Search for the cell housing the specified text and yield its [x, y] center coordinate. 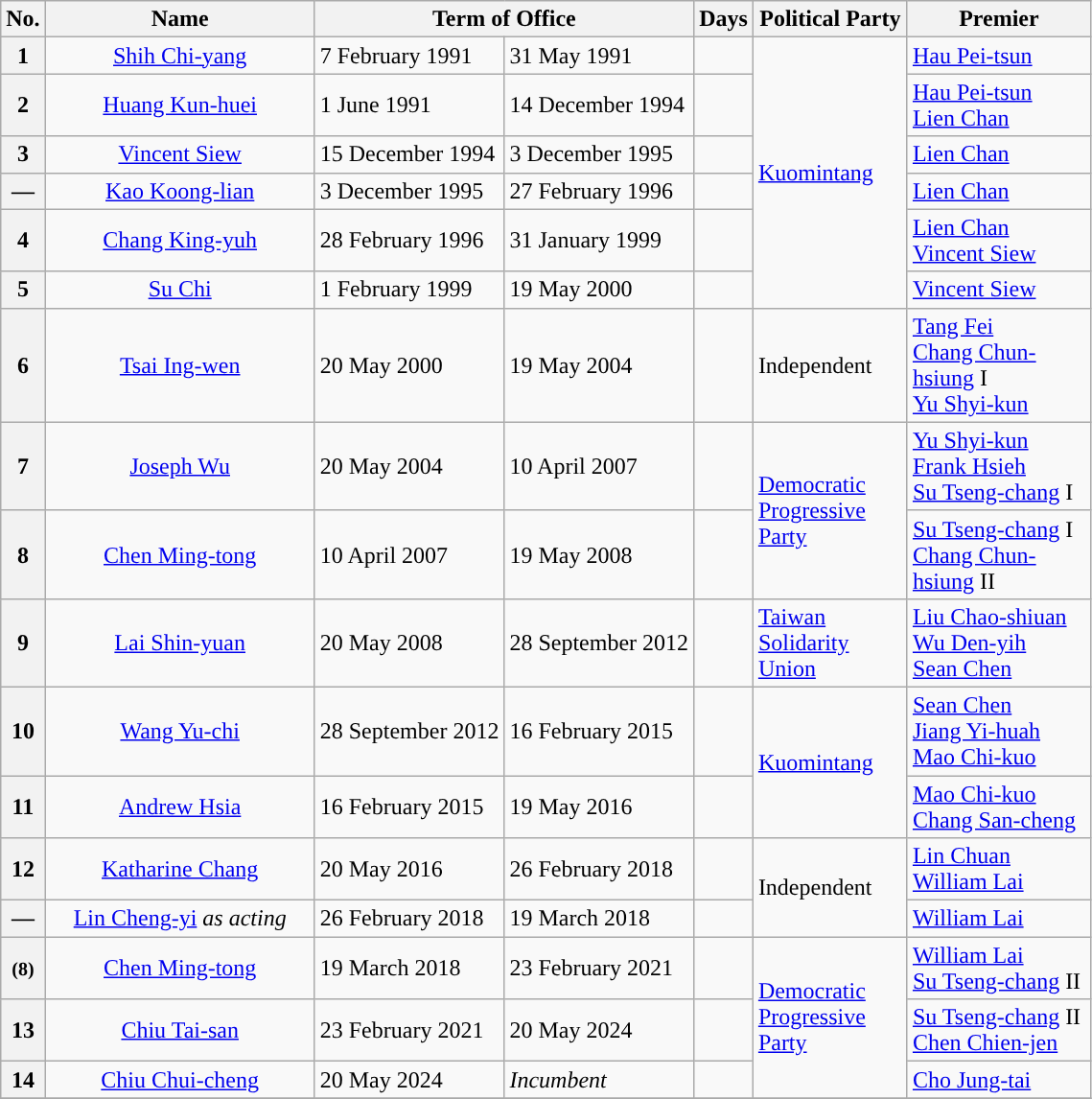
Mao Chi-kuoChang San-cheng [999, 806]
Days [724, 19]
Shih Chi-yang [180, 56]
1 February 1999 [409, 290]
13 [23, 1030]
Chiu Chui-cheng [180, 1080]
Premier [999, 19]
Term of Office [504, 19]
Tang FeiChang Chun-hsiung IYu Shyi-kun [999, 364]
11 [23, 806]
Tsai Ing-wen [180, 364]
Su Chi [180, 290]
31 May 1991 [599, 56]
Cho Jung-tai [999, 1080]
Huang Kun-huei [180, 105]
(8) [23, 969]
19 May 2016 [599, 806]
Lien ChanVincent Siew [999, 240]
Su Tseng-chang IChang Chun-hsiung II [999, 554]
Yu Shyi-kunFrank HsiehSu Tseng-chang I [999, 466]
Liu Chao-shiuanWu Den-yihSean Chen [999, 643]
Wang Yu-chi [180, 731]
Hau Pei-tsun [999, 56]
Name [180, 19]
Hau Pei-tsunLien Chan [999, 105]
Sean ChenJiang Yi-huahMao Chi-kuo [999, 731]
Chang King-yuh [180, 240]
5 [23, 290]
Kao Koong-lian [180, 191]
1 June 1991 [409, 105]
20 May 2016 [409, 869]
6 [23, 364]
20 May 2004 [409, 466]
14 December 1994 [599, 105]
Joseph Wu [180, 466]
No. [23, 19]
William Lai [999, 919]
Taiwan Solidarity Union [830, 643]
20 May 2000 [409, 364]
8 [23, 554]
Andrew Hsia [180, 806]
1 [23, 56]
7 [23, 466]
15 December 1994 [409, 154]
19 May 2008 [599, 554]
19 May 2004 [599, 364]
20 May 2008 [409, 643]
3 [23, 154]
19 May 2000 [599, 290]
7 February 1991 [409, 56]
12 [23, 869]
9 [23, 643]
28 February 1996 [409, 240]
Chiu Tai-san [180, 1030]
14 [23, 1080]
Lin Cheng-yi as acting [180, 919]
Su Tseng-chang IIChen Chien-jen [999, 1030]
Incumbent [599, 1080]
31 January 1999 [599, 240]
Political Party [830, 19]
10 [23, 731]
Katharine Chang [180, 869]
Lai Shin-yuan [180, 643]
William LaiSu Tseng-chang II [999, 969]
Lin ChuanWilliam Lai [999, 869]
27 February 1996 [599, 191]
2 [23, 105]
4 [23, 240]
